Detect which cell encompasses the target text, then output its (x, y) center coordinate. 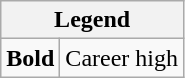
Career high (122, 58)
Legend (92, 20)
Bold (30, 58)
